Find where the given text appears and provide that cell's center as (x, y) coordinate. 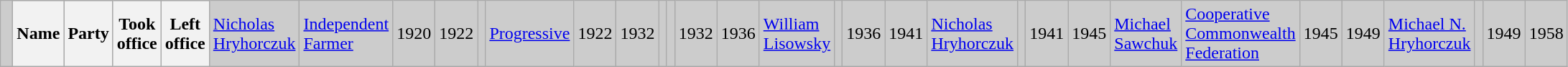
Name (39, 34)
Left office (185, 34)
Independent Farmer (346, 34)
Cooperative Commonwealth Federation (1240, 34)
Progressive (530, 34)
1958 (1546, 34)
Party (88, 34)
1920 (414, 34)
Took office (136, 34)
William Lisowsky (797, 34)
Michael Sawchuk (1146, 34)
Michael N. Hryhorczuk (1429, 34)
